Pinpoint the cell where the given text exists, returning its (x, y) midpoint coordinate. 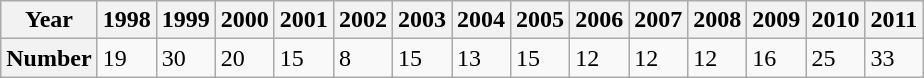
33 (894, 58)
2011 (894, 20)
1998 (126, 20)
1999 (186, 20)
2000 (244, 20)
25 (836, 58)
2001 (304, 20)
19 (126, 58)
2009 (776, 20)
2004 (482, 20)
2010 (836, 20)
2003 (422, 20)
2007 (658, 20)
2005 (540, 20)
2008 (718, 20)
2006 (600, 20)
20 (244, 58)
30 (186, 58)
8 (362, 58)
Year (49, 20)
13 (482, 58)
Number (49, 58)
16 (776, 58)
2002 (362, 20)
